For the text-containing cell, return its midpoint in [x, y] coordinate format. 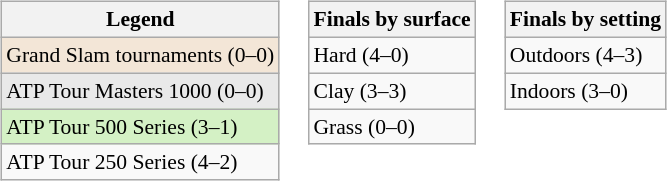
Hard (4–0) [392, 55]
ATP Tour 250 Series (4–2) [140, 162]
Indoors (3–0) [586, 91]
Grass (0–0) [392, 127]
Finals by setting [586, 20]
Clay (3–3) [392, 91]
ATP Tour Masters 1000 (0–0) [140, 91]
ATP Tour 500 Series (3–1) [140, 127]
Outdoors (4–3) [586, 55]
Finals by surface [392, 20]
Legend [140, 20]
Grand Slam tournaments (0–0) [140, 55]
